Provide the (x, y) coordinate of the cell's center where the given text is located.  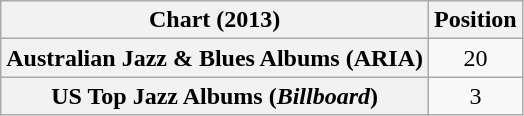
Position (476, 20)
3 (476, 96)
US Top Jazz Albums (Billboard) (215, 96)
Australian Jazz & Blues Albums (ARIA) (215, 58)
20 (476, 58)
Chart (2013) (215, 20)
